Scan for the cell matching the given text and deliver its [X, Y] coordinate at center. 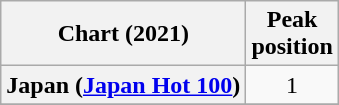
Chart (2021) [124, 34]
1 [292, 85]
Japan (Japan Hot 100) [124, 85]
Peakposition [292, 34]
